Determine the [X, Y] coordinate at the center of the cell enclosing the given text.  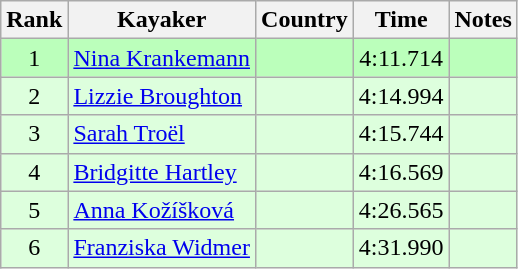
Bridgitte Hartley [162, 172]
Anna Kožíšková [162, 210]
Country [305, 20]
4 [34, 172]
3 [34, 134]
Sarah Troël [162, 134]
4:15.744 [401, 134]
Time [401, 20]
4:11.714 [401, 58]
4:26.565 [401, 210]
4:14.994 [401, 96]
Kayaker [162, 20]
1 [34, 58]
2 [34, 96]
4:16.569 [401, 172]
5 [34, 210]
6 [34, 248]
4:31.990 [401, 248]
Franziska Widmer [162, 248]
Rank [34, 20]
Lizzie Broughton [162, 96]
Nina Krankemann [162, 58]
Notes [483, 20]
